Search for the cell housing the specified text and yield its (X, Y) center coordinate. 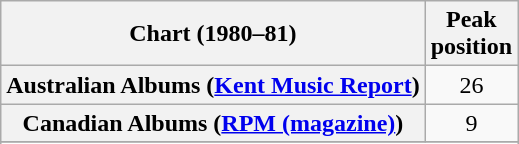
Peak position (471, 34)
9 (471, 123)
26 (471, 85)
Australian Albums (Kent Music Report) (213, 85)
Canadian Albums (RPM (magazine)) (213, 123)
Chart (1980–81) (213, 34)
